Return [x, y] of the center of cell containing provided text 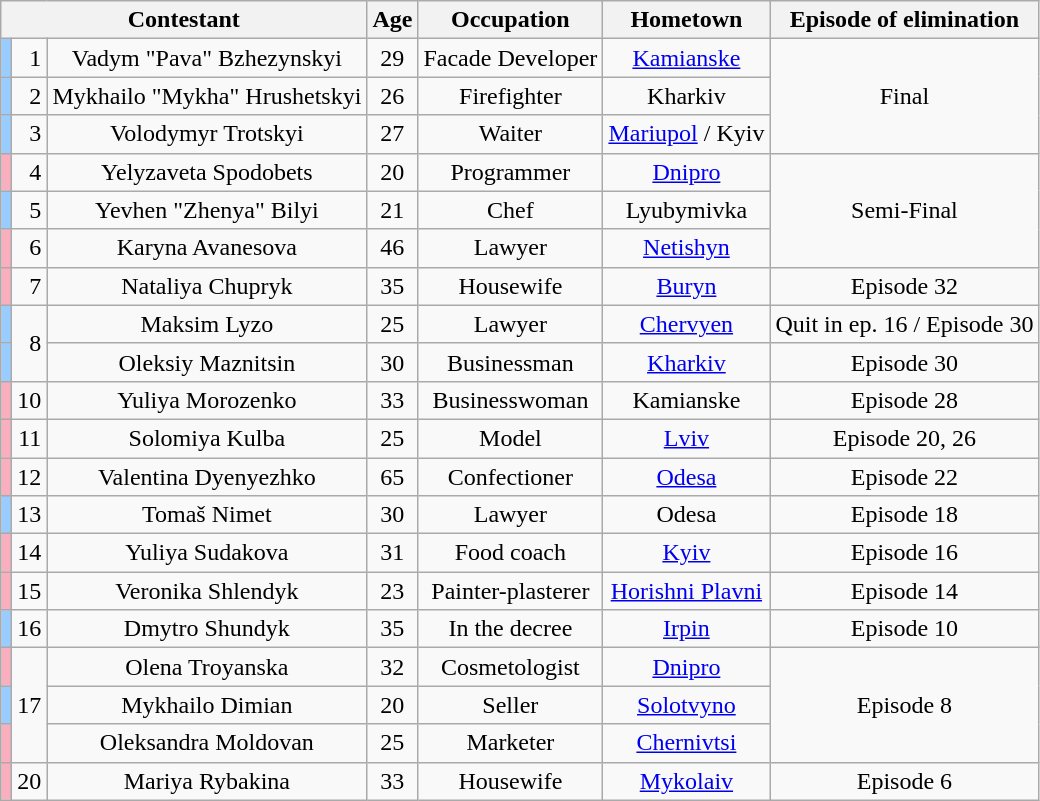
Irpin [686, 629]
4 [30, 172]
14 [30, 553]
Occupation [510, 20]
Episode 14 [904, 591]
Maksim Lyzo [207, 324]
Lyubymivka [686, 210]
Firefighter [510, 96]
Quit in ep. 16 / Episode 30 [904, 324]
21 [392, 210]
Mariupol / Kyiv [686, 134]
Age [392, 20]
Buryn [686, 286]
Mariya Rybakina [207, 781]
Chef [510, 210]
Yuliya Morozenko [207, 400]
Mykhailo Dimian [207, 705]
3 [30, 134]
Lviv [686, 438]
Episode 28 [904, 400]
Hometown [686, 20]
Episode 10 [904, 629]
Cosmetologist [510, 667]
Volodymyr Trotskyi [207, 134]
Waiter [510, 134]
Episode 18 [904, 515]
Karyna Avanesova [207, 248]
Veronika Shlendyk [207, 591]
Episode 6 [904, 781]
Contestant [184, 20]
Semi-Final [904, 210]
Dmytro Shundyk [207, 629]
Tomaš Nimet [207, 515]
6 [30, 248]
Olena Troyanska [207, 667]
Chervyen [686, 324]
Mykolaiv [686, 781]
Businessman [510, 362]
23 [392, 591]
15 [30, 591]
Seller [510, 705]
Episode 8 [904, 705]
12 [30, 477]
Mykhailo "Mykha" Hrushetskyi [207, 96]
Solomiya Kulba [207, 438]
Yelyzaveta Spodobets [207, 172]
Facade Developer [510, 58]
Episode 32 [904, 286]
Oleksandra Moldovan [207, 743]
Valentina Dyenyezhko [207, 477]
Episode 16 [904, 553]
Model [510, 438]
Episode 22 [904, 477]
16 [30, 629]
32 [392, 667]
In the decree [510, 629]
Episode of elimination [904, 20]
Oleksiy Maznitsin [207, 362]
5 [30, 210]
Marketer [510, 743]
27 [392, 134]
Businesswoman [510, 400]
Final [904, 96]
Yevhen "Zhenya" Bilyi [207, 210]
29 [392, 58]
13 [30, 515]
Solotvyno [686, 705]
Confectioner [510, 477]
Episode 30 [904, 362]
Nataliya Chupryk [207, 286]
Food coach [510, 553]
11 [30, 438]
26 [392, 96]
8 [30, 343]
65 [392, 477]
Vadym "Pava" Bzhezynskyi [207, 58]
1 [30, 58]
Episode 20, 26 [904, 438]
31 [392, 553]
2 [30, 96]
Chernivtsi [686, 743]
Painter-plasterer [510, 591]
7 [30, 286]
46 [392, 248]
Horishni Plavni [686, 591]
Kyiv [686, 553]
Netishyn [686, 248]
Yuliya Sudakova [207, 553]
Programmer [510, 172]
10 [30, 400]
17 [30, 705]
